Determine the [X, Y] coordinate at the center of the cell enclosing the given text.  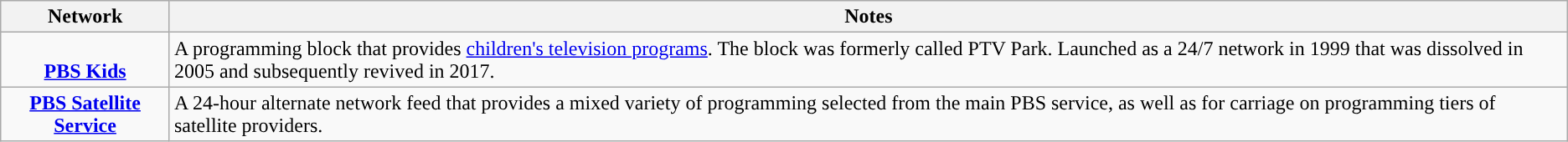
PBS Satellite Service [85, 114]
Notes [868, 17]
Network [85, 17]
PBS Kids [85, 60]
